Search for the cell housing the specified text and yield its [x, y] center coordinate. 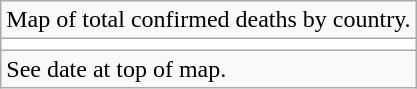
Map of total confirmed deaths by country. [208, 20]
See date at top of map. [208, 69]
